Locate the cell with the specified text and output its (X, Y) center coordinate. 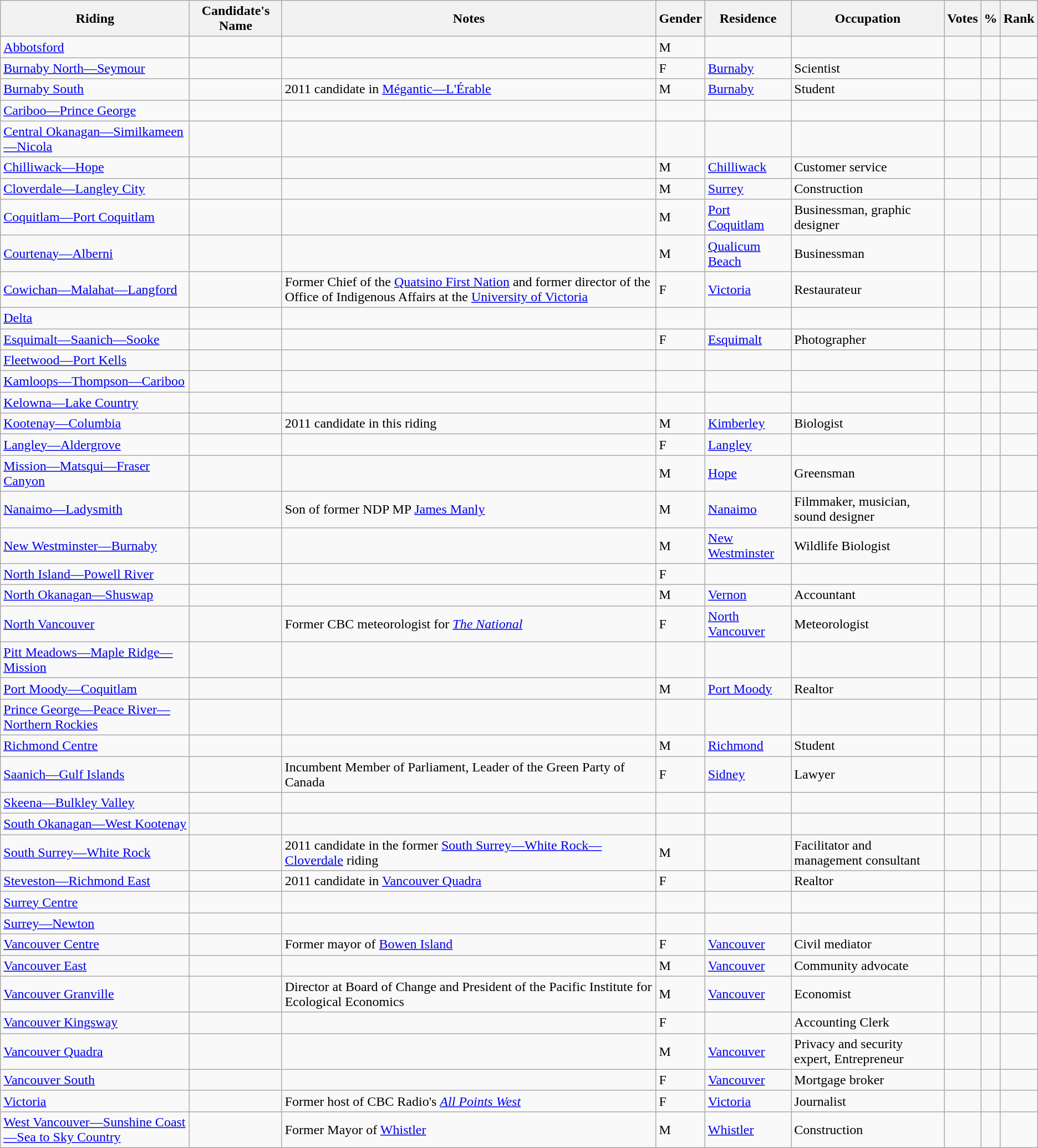
Gender (680, 19)
Kelowna—Lake Country (95, 403)
Coquitlam—Port Coquitlam (95, 217)
Occupation (868, 19)
Son of former NDP MP James Manly (469, 509)
Pitt Meadows—Maple Ridge—Mission (95, 660)
Wildlife Biologist (868, 546)
Hope (748, 474)
Cariboo—Prince George (95, 110)
Surrey (748, 189)
West Vancouver—Sunshine Coast—Sea to Sky Country (95, 1129)
Saanich—Gulf Islands (95, 774)
Former Mayor of Whistler (469, 1129)
2011 candidate in Vancouver Quadra (469, 881)
Former Chief of the Quatsino First Nation and former director of the Office of Indigenous Affairs at the University of Victoria (469, 289)
Port Moody (748, 688)
Vancouver Quadra (95, 1052)
2011 candidate in Mégantic—L'Érable (469, 89)
Notes (469, 19)
Lawyer (868, 774)
Vernon (748, 595)
Skeena—Bulkley Valley (95, 803)
Kamloops—Thompson—Cariboo (95, 382)
North Island—Powell River (95, 574)
Surrey Centre (95, 902)
Vancouver Kingsway (95, 1023)
Cowichan—Malahat—Langford (95, 289)
Fleetwood—Port Kells (95, 360)
Facilitator and management consultant (868, 853)
Rank (1019, 19)
Journalist (868, 1101)
Nanaimo (748, 509)
Former mayor of Bowen Island (469, 944)
Customer service (868, 167)
Economist (868, 994)
Esquimalt—Saanich—Sooke (95, 339)
Vancouver East (95, 966)
Delta (95, 318)
Photographer (868, 339)
Biologist (868, 424)
Vancouver South (95, 1080)
2011 candidate in the former South Surrey—White Rock—Cloverdale riding (469, 853)
Greensman (868, 474)
Steveston—Richmond East (95, 881)
South Okanagan—West Kootenay (95, 824)
Chilliwack—Hope (95, 167)
Port Coquitlam (748, 217)
Burnaby North—Seymour (95, 68)
Richmond Centre (95, 745)
South Surrey—White Rock (95, 853)
Nanaimo—Ladysmith (95, 509)
New Westminster—Burnaby (95, 546)
North Okanagan—Shuswap (95, 595)
Mortgage broker (868, 1080)
Burnaby South (95, 89)
Community advocate (868, 966)
Richmond (748, 745)
Meteorologist (868, 623)
2011 candidate in this riding (469, 424)
Civil mediator (868, 944)
Qualicum Beach (748, 253)
Courtenay—Alberni (95, 253)
Abbotsford (95, 47)
Sidney (748, 774)
Whistler (748, 1129)
Central Okanagan—Similkameen—Nicola (95, 139)
Cloverdale—Langley City (95, 189)
Privacy and security expert, Entrepreneur (868, 1052)
Candidate's Name (236, 19)
Residence (748, 19)
Esquimalt (748, 339)
Former host of CBC Radio's All Points West (469, 1101)
Restaurateur (868, 289)
Accountant (868, 595)
Mission—Matsqui—Fraser Canyon (95, 474)
Vancouver Centre (95, 944)
New Westminster (748, 546)
Accounting Clerk (868, 1023)
Chilliwack (748, 167)
Vancouver Granville (95, 994)
Votes (963, 19)
Scientist (868, 68)
Incumbent Member of Parliament, Leader of the Green Party of Canada (469, 774)
Businessman, graphic designer (868, 217)
Langley (748, 445)
Prince George—Peace River—Northern Rockies (95, 717)
Surrey—Newton (95, 923)
Port Moody—Coquitlam (95, 688)
% (990, 19)
Riding (95, 19)
Langley—Aldergrove (95, 445)
Kootenay—Columbia (95, 424)
Businessman (868, 253)
Kimberley (748, 424)
Former CBC meteorologist for The National (469, 623)
Director at Board of Change and President of the Pacific Institute for Ecological Economics (469, 994)
Filmmaker, musician, sound designer (868, 509)
